Determine the [X, Y] coordinate at the center of the cell enclosing the given text.  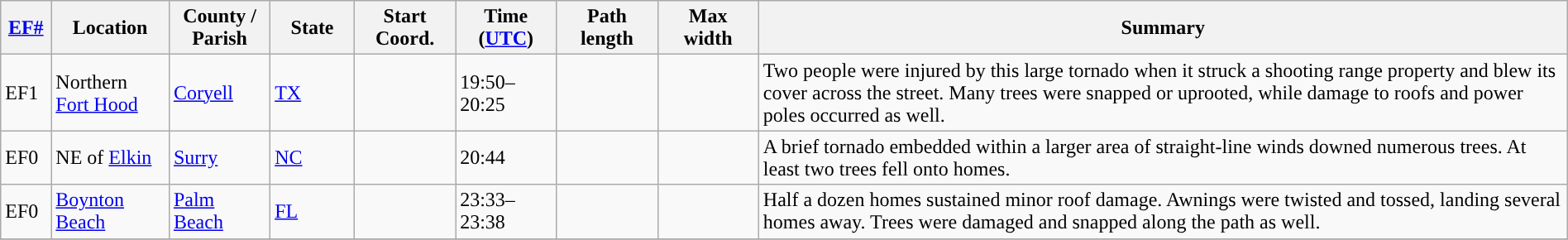
20:44 [506, 157]
Path length [607, 28]
Start Coord. [404, 28]
Surry [219, 157]
Boynton Beach [111, 212]
Palm Beach [219, 212]
TX [313, 93]
Coryell [219, 93]
FL [313, 212]
State [313, 28]
NE of Elkin [111, 157]
19:50–20:25 [506, 93]
EF1 [26, 93]
Northern Fort Hood [111, 93]
EF# [26, 28]
Location [111, 28]
Summary [1163, 28]
County / Parish [219, 28]
A brief tornado embedded within a larger area of straight-line winds downed numerous trees. At least two trees fell onto homes. [1163, 157]
23:33–23:38 [506, 212]
Max width [708, 28]
Time (UTC) [506, 28]
NC [313, 157]
